Determine the (X, Y) coordinate at the center of the cell enclosing the given text.  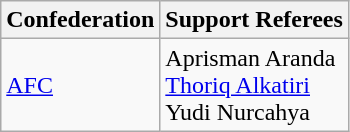
Aprisman Aranda Thoriq Alkatiri Yudi Nurcahya (254, 85)
Confederation (80, 20)
AFC (80, 85)
Support Referees (254, 20)
